Determine the (x, y) coordinate at the center of the cell enclosing the given text.  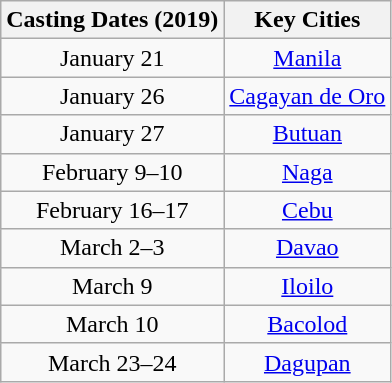
January 21 (112, 58)
January 27 (112, 134)
Iloilo (308, 286)
March 23–24 (112, 362)
January 26 (112, 96)
Cebu (308, 210)
Manila (308, 58)
March 9 (112, 286)
February 9–10 (112, 172)
Naga (308, 172)
Cagayan de Oro (308, 96)
March 2–3 (112, 248)
Key Cities (308, 20)
Davao (308, 248)
February 16–17 (112, 210)
March 10 (112, 324)
Casting Dates (2019) (112, 20)
Bacolod (308, 324)
Butuan (308, 134)
Dagupan (308, 362)
